Search for the cell housing the specified text and yield its (x, y) center coordinate. 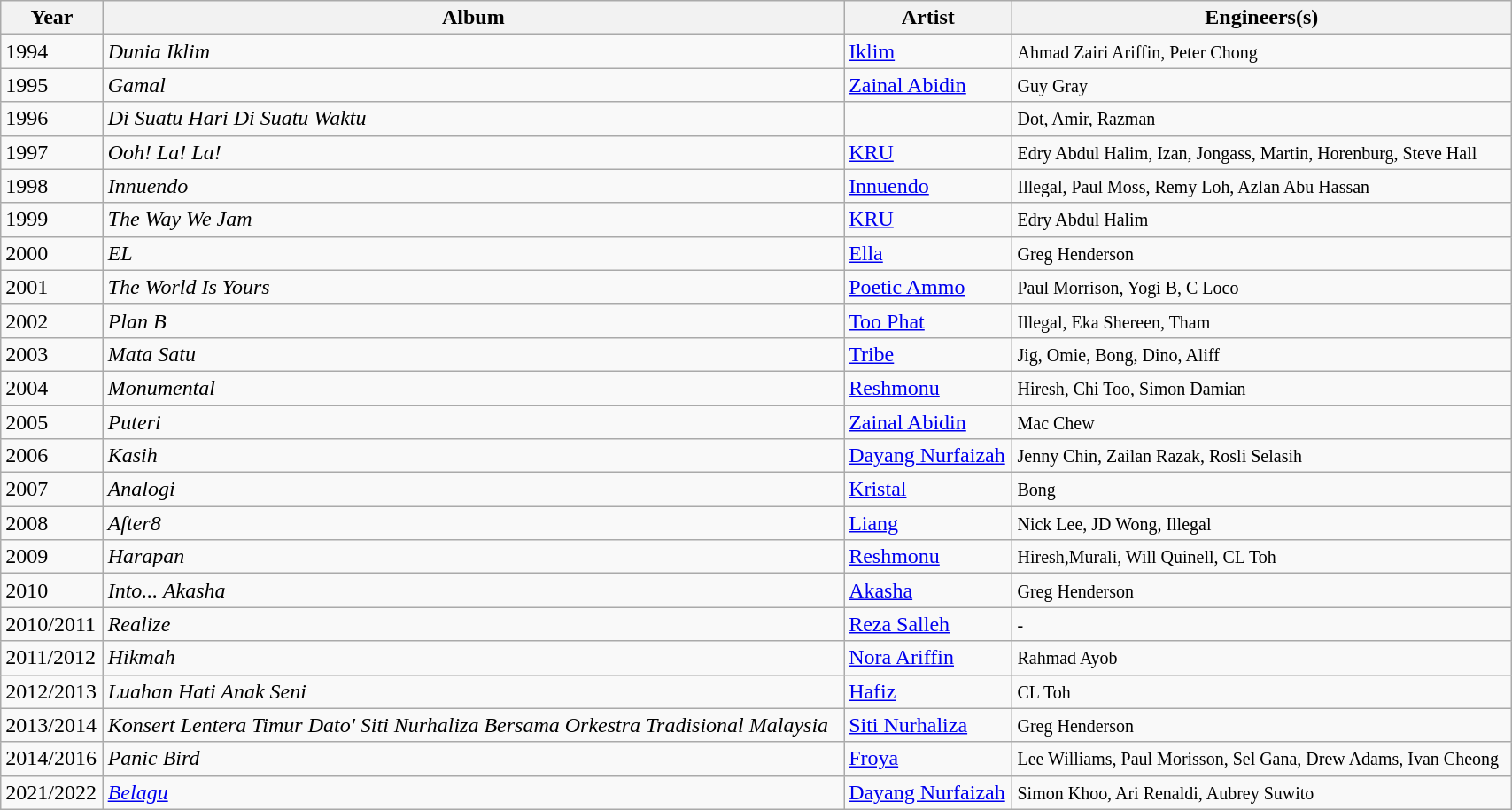
2012/2013 (51, 691)
Album (473, 18)
Lee Williams, Paul Morisson, Sel Gana, Drew Adams, Ivan Cheong (1261, 759)
Analogi (473, 490)
Dot, Amir, Razman (1261, 119)
Panic Bird (473, 759)
Hafiz (928, 691)
1995 (51, 85)
1996 (51, 119)
Guy Gray (1261, 85)
Illegal, Eka Shereen, Tham (1261, 320)
2007 (51, 490)
Nora Ariffin (928, 658)
Reza Salleh (928, 624)
Mata Satu (473, 354)
Paul Morrison, Yogi B, C Loco (1261, 287)
2005 (51, 422)
Edry Abdul Halim, Izan, Jongass, Martin, Horenburg, Steve Hall (1261, 152)
Artist (928, 18)
EL (473, 253)
2001 (51, 287)
2010 (51, 590)
2003 (51, 354)
Nick Lee, JD Wong, Illegal (1261, 523)
1994 (51, 51)
Gamal (473, 85)
Dunia Iklim (473, 51)
After8 (473, 523)
- (1261, 624)
Monumental (473, 388)
Jenny Chin, Zailan Razak, Rosli Selasih (1261, 456)
2010/2011 (51, 624)
Hikmah (473, 658)
Engineers(s) (1261, 18)
2004 (51, 388)
Simon Khoo, Ari Renaldi, Aubrey Suwito (1261, 792)
2009 (51, 557)
Too Phat (928, 320)
2002 (51, 320)
1998 (51, 186)
2011/2012 (51, 658)
2000 (51, 253)
2014/2016 (51, 759)
Liang (928, 523)
Froya (928, 759)
Di Suatu Hari Di Suatu Waktu (473, 119)
Hiresh, Chi Too, Simon Damian (1261, 388)
Realize (473, 624)
Ahmad Zairi Ariffin, Peter Chong (1261, 51)
Jig, Omie, Bong, Dino, Aliff (1261, 354)
Luahan Hati Anak Seni (473, 691)
Akasha (928, 590)
2021/2022 (51, 792)
Illegal, Paul Moss, Remy Loh, Azlan Abu Hassan (1261, 186)
Rahmad Ayob (1261, 658)
Edry Abdul Halim (1261, 220)
Hiresh,Murali, Will Quinell, CL Toh (1261, 557)
CL Toh (1261, 691)
Belagu (473, 792)
Konsert Lentera Timur Dato' Siti Nurhaliza Bersama Orkestra Tradisional Malaysia (473, 725)
1997 (51, 152)
Poetic Ammo (928, 287)
Plan B (473, 320)
Siti Nurhaliza (928, 725)
Mac Chew (1261, 422)
Year (51, 18)
Ella (928, 253)
The Way We Jam (473, 220)
Kasih (473, 456)
Into... Akasha (473, 590)
Bong (1261, 490)
2006 (51, 456)
Kristal (928, 490)
1999 (51, 220)
Ooh! La! La! (473, 152)
Puteri (473, 422)
Harapan (473, 557)
Tribe (928, 354)
2008 (51, 523)
Iklim (928, 51)
2013/2014 (51, 725)
The World Is Yours (473, 287)
